Provide the (x, y) coordinate of the cell's center where the given text is located.  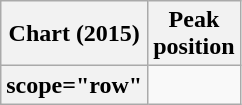
Peakposition (194, 34)
scope="row" (74, 85)
Chart (2015) (74, 34)
